Pinpoint the cell where the given text exists, returning its [x, y] midpoint coordinate. 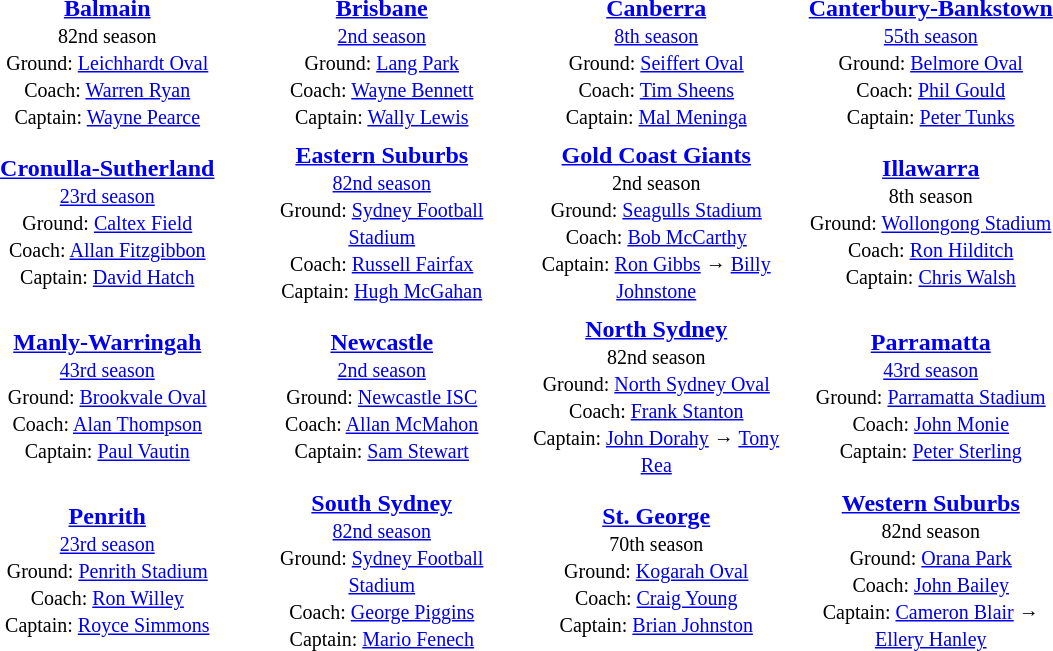
North Sydney82nd seasonGround: North Sydney Oval Coach: Frank StantonCaptain: John Dorahy → Tony Rea [656, 396]
Gold Coast Giants2nd seasonGround: Seagulls Stadium Coach: Bob McCarthyCaptain: Ron Gibbs → Billy Johnstone [656, 222]
Eastern Suburbs82nd seasonGround: Sydney Football Stadium Coach: Russell FairfaxCaptain: Hugh McGahan [382, 222]
Newcastle2nd seasonGround: Newcastle ISC Coach: Allan McMahonCaptain: Sam Stewart [382, 396]
